Identify which cell holds the provided text, then report its [x, y] central coordinate. 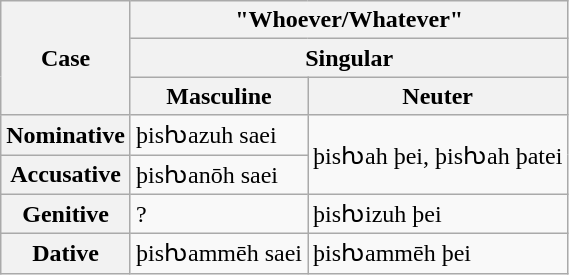
Genitive [66, 214]
þisƕizuh þei [438, 214]
? [218, 214]
Nominative [66, 135]
Dative [66, 254]
þisƕammēh þei [438, 254]
Accusative [66, 174]
þisƕah þei, þisƕah þatei [438, 154]
Singular [348, 58]
Case [66, 58]
þisƕammēh saei [218, 254]
þisƕanōh saei [218, 174]
þisƕazuh saei [218, 135]
Neuter [438, 96]
"Whoever/Whatever" [348, 20]
Masculine [218, 96]
